From the cell containing the given text, extract its center point as [X, Y] coordinate. 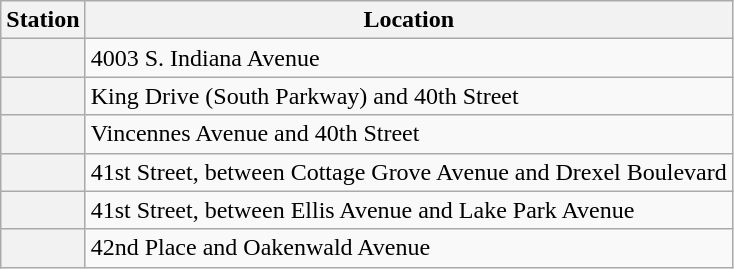
42nd Place and Oakenwald Avenue [408, 248]
King Drive (South Parkway) and 40th Street [408, 96]
4003 S. Indiana Avenue [408, 58]
41st Street, between Cottage Grove Avenue and Drexel Boulevard [408, 172]
Vincennes Avenue and 40th Street [408, 134]
Location [408, 20]
41st Street, between Ellis Avenue and Lake Park Avenue [408, 210]
Station [43, 20]
